Provide the (X, Y) coordinate of the cell's center where the given text is located.  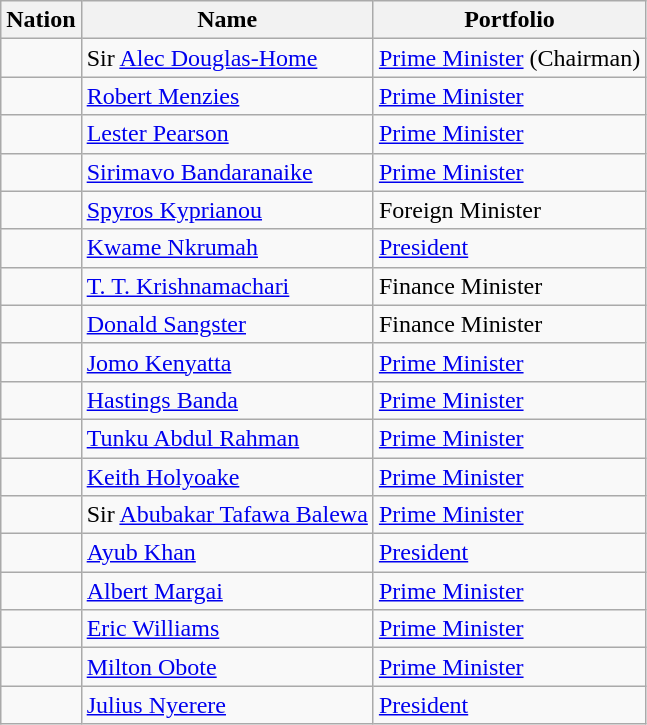
Prime Minister (Chairman) (509, 58)
Julius Nyerere (227, 705)
Keith Holyoake (227, 477)
Sir Abubakar Tafawa Balewa (227, 515)
Portfolio (509, 20)
Kwame Nkrumah (227, 248)
Donald Sangster (227, 324)
Name (227, 20)
Albert Margai (227, 591)
Robert Menzies (227, 96)
Ayub Khan (227, 553)
Jomo Kenyatta (227, 362)
Nation (41, 20)
Hastings Banda (227, 400)
Lester Pearson (227, 134)
Tunku Abdul Rahman (227, 438)
Eric Williams (227, 629)
Sirimavo Bandaranaike (227, 172)
Spyros Kyprianou (227, 210)
Foreign Minister (509, 210)
T. T. Krishnamachari (227, 286)
Sir Alec Douglas-Home (227, 58)
Milton Obote (227, 667)
